Return (X, Y) of the center of cell containing provided text 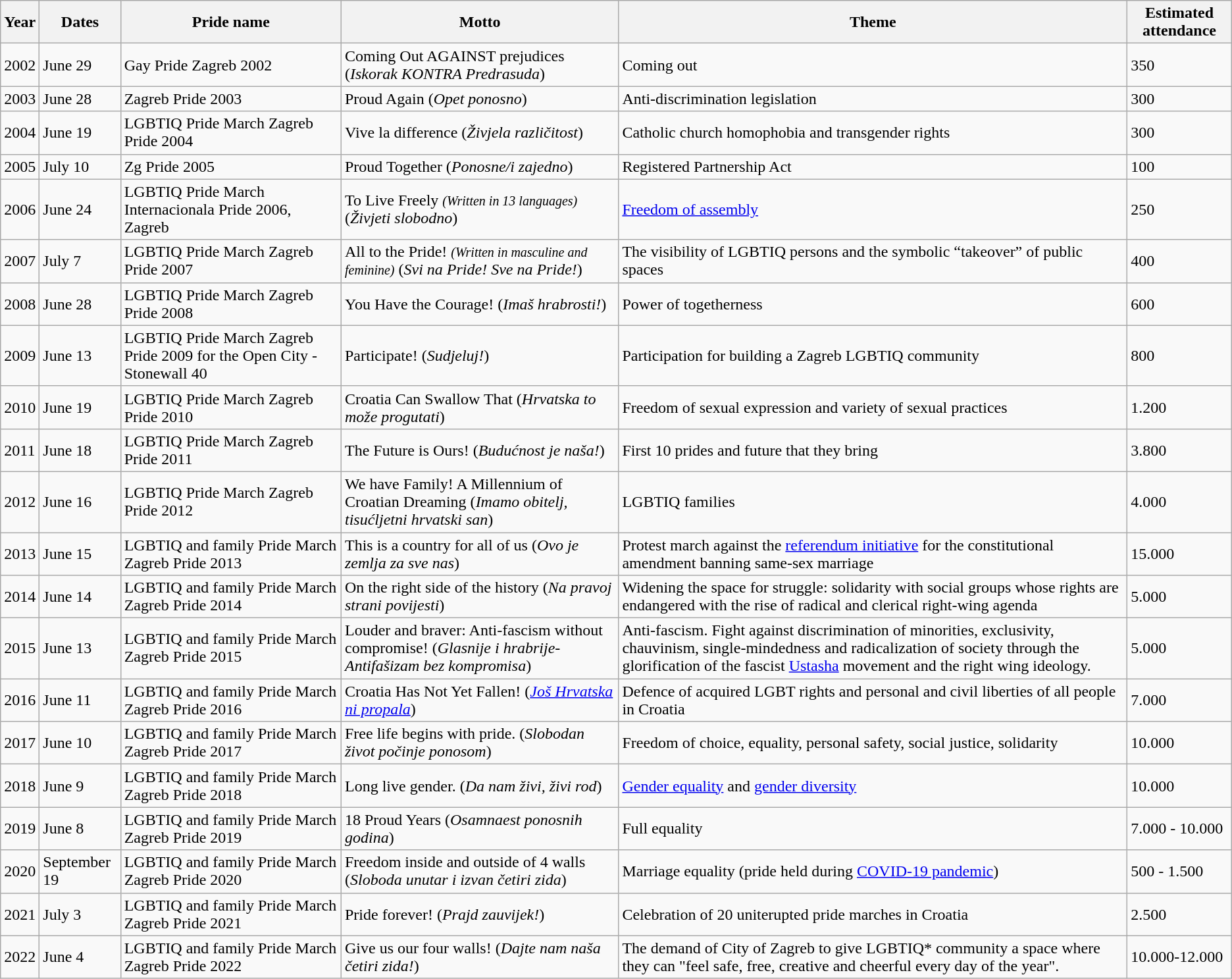
Pride name (230, 22)
September 19 (80, 872)
2020 (20, 872)
LGBTIQ and family Pride March Zagreb Pride 2020 (230, 872)
Croatia Can Swallow That (Hrvatska to može progutati) (479, 407)
June 11 (80, 701)
LGBTIQ families (873, 502)
LGBTIQ and family Pride March Zagreb Pride 2015 (230, 648)
Participate! (Sudjeluj!) (479, 356)
2011 (20, 450)
Marriage equality (pride held during COVID-19 pandemic) (873, 872)
LGBTIQ Pride March Zagreb Pride 2004 (230, 133)
100 (1179, 167)
June 4 (80, 957)
2021 (20, 914)
800 (1179, 356)
LGBTIQ and family Pride March Zagreb Pride 2021 (230, 914)
2015 (20, 648)
Gay Pride Zagreb 2002 (230, 65)
Protest march against the referendum initiative for the constitutional amendment banning same-sex marriage (873, 553)
Dates (80, 22)
Freedom of sexual expression and variety of sexual practices (873, 407)
2014 (20, 596)
June 8 (80, 828)
Freedom inside and outside of 4 walls (Sloboda unutar i izvan četiri zida) (479, 872)
Theme (873, 22)
Participation for building a Zagreb LGBTIQ community (873, 356)
2009 (20, 356)
Motto (479, 22)
Coming Out AGAINST prejudices (Iskorak KONTRA Predrasuda) (479, 65)
June 16 (80, 502)
Vive la difference (Živjela različitost) (479, 133)
Registered Partnership Act (873, 167)
2022 (20, 957)
July 10 (80, 167)
June 29 (80, 65)
The visibility of LGBTIQ persons and the symbolic “takeover” of public spaces (873, 261)
June 14 (80, 596)
Zg Pride 2005 (230, 167)
All to the Pride! (Written in masculine and feminine) (Svi na Pride! Sve na Pride!) (479, 261)
Power of togetherness (873, 304)
2004 (20, 133)
Freedom of assembly (873, 209)
LGBTIQ Pride March Zagreb Pride 2007 (230, 261)
500 - 1.500 (1179, 872)
Anti-discrimination legislation (873, 99)
2017 (20, 743)
Long live gender. (Da nam živi, živi rod) (479, 786)
June 15 (80, 553)
Proud Again (Opet ponosno) (479, 99)
Free life begins with pride. (Slobodan život počinje ponosom) (479, 743)
250 (1179, 209)
June 18 (80, 450)
LGBTIQ and family Pride March Zagreb Pride 2013 (230, 553)
Widening the space for struggle: solidarity with social groups whose rights are endangered with the rise of radical and clerical right-wing agenda (873, 596)
10.000-12.000 (1179, 957)
We have Family! A Millennium of Croatian Dreaming (Imamo obitelj, tisućljetni hrvatski san) (479, 502)
7.000 (1179, 701)
The demand of City of Zagreb to give LGBTIQ* community a space where they can "feel safe, free, creative and cheerful every day of the year". (873, 957)
June 10 (80, 743)
400 (1179, 261)
This is a country for all of us (Ovo je zemlja za sve nas) (479, 553)
Coming out (873, 65)
2018 (20, 786)
2019 (20, 828)
LGBTIQ Pride March Zagreb Pride 2009 for the Open City - Stonewall 40 (230, 356)
1.200 (1179, 407)
July 3 (80, 914)
Celebration of 20 uniterupted pride marches in Croatia (873, 914)
7.000 - 10.000 (1179, 828)
LGBTIQ Pride March Zagreb Pride 2011 (230, 450)
Pride forever! (Prajd zauvijek!) (479, 914)
First 10 prides and future that they bring (873, 450)
Year (20, 22)
June 9 (80, 786)
15.000 (1179, 553)
2005 (20, 167)
2016 (20, 701)
LGBTIQ and family Pride March Zagreb Pride 2018 (230, 786)
Full equality (873, 828)
2013 (20, 553)
July 7 (80, 261)
LGBTIQ Pride March Zagreb Pride 2008 (230, 304)
LGBTIQ and family Pride March Zagreb Pride 2019 (230, 828)
2007 (20, 261)
LGBTIQ and family Pride March Zagreb Pride 2017 (230, 743)
4.000 (1179, 502)
2012 (20, 502)
2002 (20, 65)
Louder and braver: Anti-fascism without compromise! (Glasnije i hrabrije-Antifašizam bez kompromisa) (479, 648)
LGBTIQ and family Pride March Zagreb Pride 2022 (230, 957)
Croatia Has Not Yet Fallen! (Još Hrvatska ni propala) (479, 701)
Gender equality and gender diversity (873, 786)
2003 (20, 99)
350 (1179, 65)
2006 (20, 209)
LGBTIQ Pride March Internacionala Pride 2006, Zagreb (230, 209)
2.500 (1179, 914)
Zagreb Pride 2003 (230, 99)
LGBTIQ and family Pride March Zagreb Pride 2014 (230, 596)
Give us our four walls! (Dajte nam naša četiri zida!) (479, 957)
To Live Freely (Written in 13 languages) (Živjeti slobodno) (479, 209)
3.800 (1179, 450)
On the right side of the history (Na pravoj strani povijesti) (479, 596)
The Future is Ours! (Budućnost je naša!) (479, 450)
600 (1179, 304)
Catholic church homophobia and transgender rights (873, 133)
You Have the Courage! (Imaš hrabrosti!) (479, 304)
LGBTIQ and family Pride March Zagreb Pride 2016 (230, 701)
Defence of acquired LGBT rights and personal and civil liberties of all people in Croatia (873, 701)
LGBTIQ Pride March Zagreb Pride 2010 (230, 407)
Freedom of choice, equality, personal safety, social justice, solidarity (873, 743)
LGBTIQ Pride March Zagreb Pride 2012 (230, 502)
2010 (20, 407)
Estimated attendance (1179, 22)
June 24 (80, 209)
2008 (20, 304)
18 Proud Years (Osamnaest ponosnih godina) (479, 828)
Proud Together (Ponosne/i zajedno) (479, 167)
